Output the (x, y) coordinate of the center of the cell containing the given text.  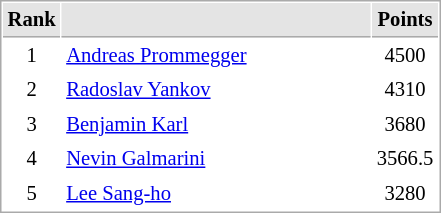
3 (32, 124)
2 (32, 90)
Lee Sang-ho (216, 194)
3680 (405, 124)
4310 (405, 90)
Nevin Galmarini (216, 158)
3566.5 (405, 158)
5 (32, 194)
3280 (405, 194)
Rank (32, 20)
Radoslav Yankov (216, 90)
Andreas Prommegger (216, 56)
4 (32, 158)
Points (405, 20)
Benjamin Karl (216, 124)
1 (32, 56)
4500 (405, 56)
